Pinpoint the cell where the given text exists, returning its (X, Y) midpoint coordinate. 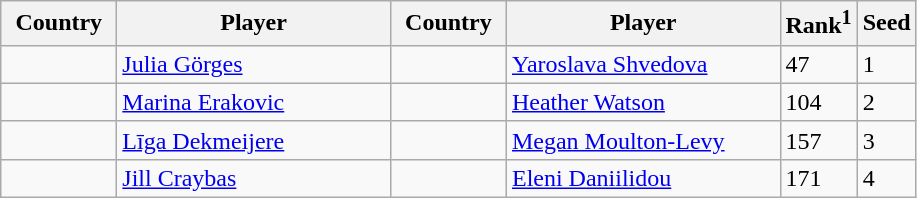
2 (886, 102)
Eleni Daniilidou (643, 178)
Megan Moulton-Levy (643, 140)
Heather Watson (643, 102)
Seed (886, 24)
Rank1 (818, 24)
Jill Craybas (254, 178)
171 (818, 178)
3 (886, 140)
Yaroslava Shvedova (643, 64)
47 (818, 64)
157 (818, 140)
Julia Görges (254, 64)
104 (818, 102)
1 (886, 64)
Marina Erakovic (254, 102)
4 (886, 178)
Līga Dekmeijere (254, 140)
